Search for the cell housing the specified text and yield its [x, y] center coordinate. 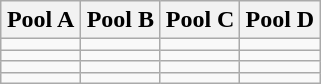
Pool D [280, 20]
Pool B [120, 20]
Pool A [41, 20]
Pool C [200, 20]
